Locate the cell with the specified text and output its (X, Y) center coordinate. 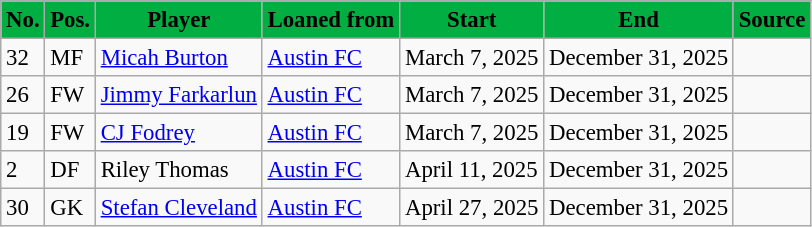
MF (70, 58)
Loaned from (330, 20)
26 (23, 95)
Source (772, 20)
Riley Thomas (178, 170)
DF (70, 170)
Jimmy Farkarlun (178, 95)
30 (23, 208)
April 11, 2025 (472, 170)
No. (23, 20)
CJ Fodrey (178, 133)
GK (70, 208)
19 (23, 133)
2 (23, 170)
Pos. (70, 20)
Micah Burton (178, 58)
Start (472, 20)
Stefan Cleveland (178, 208)
32 (23, 58)
April 27, 2025 (472, 208)
End (639, 20)
Player (178, 20)
